Find where the given text appears and provide that cell's center as (x, y) coordinate. 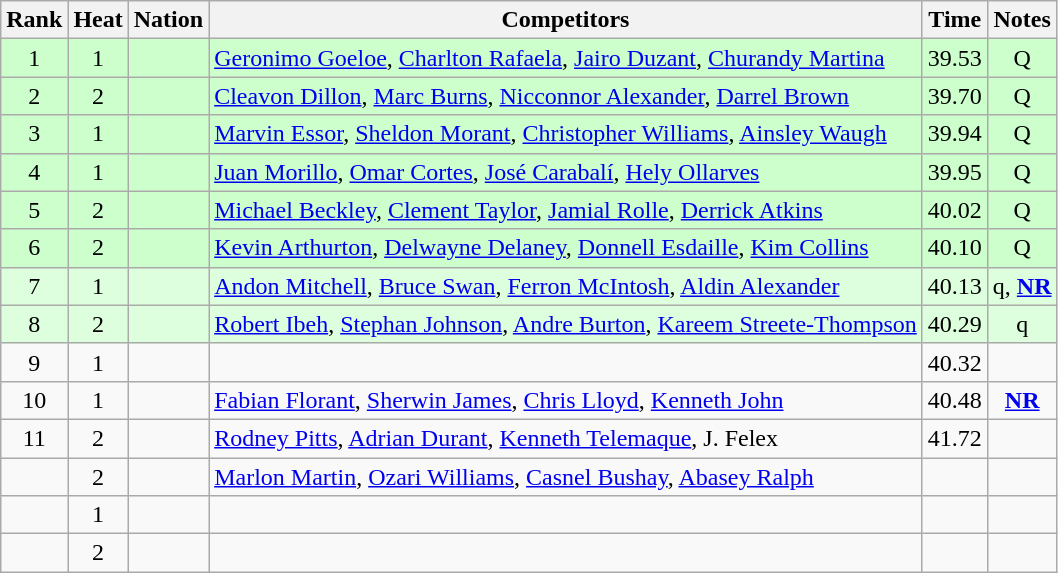
10 (34, 400)
Michael Beckley, Clement Taylor, Jamial Rolle, Derrick Atkins (566, 210)
39.53 (954, 58)
39.70 (954, 96)
Nation (168, 20)
Heat (98, 20)
39.94 (954, 134)
40.02 (954, 210)
41.72 (954, 438)
Rodney Pitts, Adrian Durant, Kenneth Telemaque, J. Felex (566, 438)
Juan Morillo, Omar Cortes, José Carabalí, Hely Ollarves (566, 172)
Competitors (566, 20)
q, NR (1022, 286)
40.10 (954, 248)
9 (34, 362)
q (1022, 324)
NR (1022, 400)
Robert Ibeh, Stephan Johnson, Andre Burton, Kareem Streete-Thompson (566, 324)
Rank (34, 20)
40.48 (954, 400)
Cleavon Dillon, Marc Burns, Nicconnor Alexander, Darrel Brown (566, 96)
39.95 (954, 172)
4 (34, 172)
7 (34, 286)
6 (34, 248)
11 (34, 438)
40.29 (954, 324)
3 (34, 134)
Marlon Martin, Ozari Williams, Casnel Bushay, Abasey Ralph (566, 477)
Marvin Essor, Sheldon Morant, Christopher Williams, Ainsley Waugh (566, 134)
5 (34, 210)
Andon Mitchell, Bruce Swan, Ferron McIntosh, Aldin Alexander (566, 286)
8 (34, 324)
Notes (1022, 20)
40.32 (954, 362)
Fabian Florant, Sherwin James, Chris Lloyd, Kenneth John (566, 400)
Geronimo Goeloe, Charlton Rafaela, Jairo Duzant, Churandy Martina (566, 58)
Kevin Arthurton, Delwayne Delaney, Donnell Esdaille, Kim Collins (566, 248)
40.13 (954, 286)
Time (954, 20)
